Provide the (X, Y) coordinate of the cell's center where the given text is located.  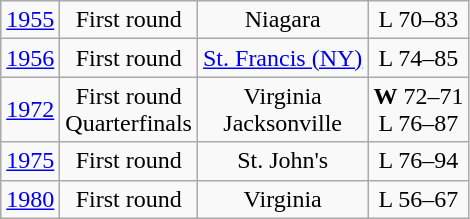
1955 (30, 20)
L 70–83 (418, 20)
1980 (30, 199)
W 72–71L 76–87 (418, 110)
L 76–94 (418, 161)
L 56–67 (418, 199)
Virginia (282, 199)
1956 (30, 58)
Niagara (282, 20)
First roundQuarterfinals (129, 110)
St. John's (282, 161)
St. Francis (NY) (282, 58)
1975 (30, 161)
1972 (30, 110)
L 74–85 (418, 58)
VirginiaJacksonville (282, 110)
